Find where the given text appears and provide that cell's center as (X, Y) coordinate. 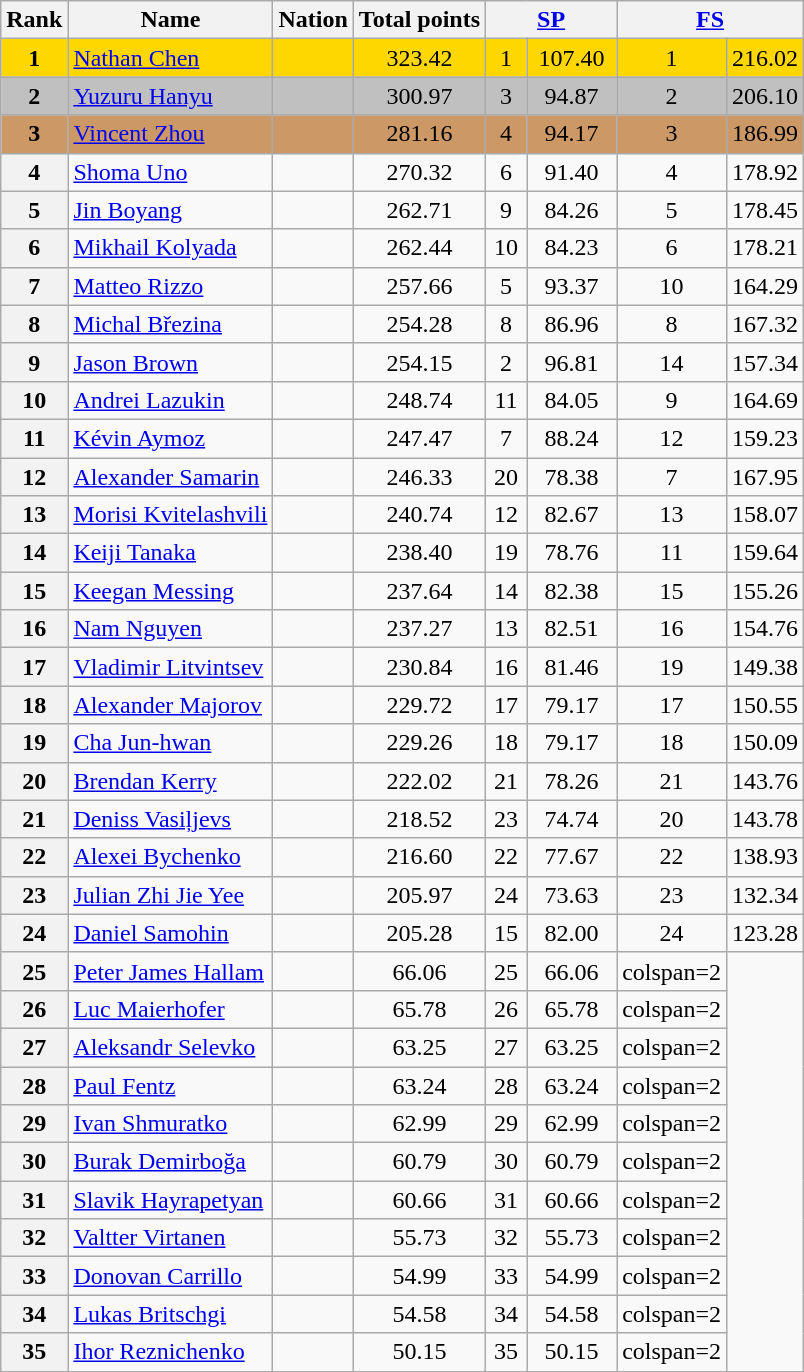
Name (170, 20)
Lukas Britschgi (170, 1314)
107.40 (572, 58)
78.26 (572, 781)
262.44 (419, 248)
254.28 (419, 324)
178.21 (766, 248)
Michal Březina (170, 324)
123.28 (766, 933)
82.51 (572, 629)
300.97 (419, 96)
Slavik Hayrapetyan (170, 1200)
229.26 (419, 743)
216.60 (419, 857)
254.15 (419, 362)
82.67 (572, 515)
84.05 (572, 400)
86.96 (572, 324)
Shoma Uno (170, 172)
Alexei Bychenko (170, 857)
Nathan Chen (170, 58)
205.28 (419, 933)
237.64 (419, 591)
Jason Brown (170, 362)
143.78 (766, 819)
Ihor Reznichenko (170, 1352)
Alexander Majorov (170, 705)
Luc Maierhofer (170, 1009)
237.27 (419, 629)
Keiji Tanaka (170, 553)
Julian Zhi Jie Yee (170, 895)
150.55 (766, 705)
246.33 (419, 477)
Mikhail Kolyada (170, 248)
Paul Fentz (170, 1085)
186.99 (766, 134)
FS (710, 20)
150.09 (766, 743)
96.81 (572, 362)
82.38 (572, 591)
229.72 (419, 705)
323.42 (419, 58)
91.40 (572, 172)
93.37 (572, 286)
158.07 (766, 515)
Andrei Lazukin (170, 400)
Yuzuru Hanyu (170, 96)
178.92 (766, 172)
167.95 (766, 477)
Daniel Samohin (170, 933)
82.00 (572, 933)
Brendan Kerry (170, 781)
Rank (34, 20)
84.26 (572, 210)
Matteo Rizzo (170, 286)
Valtter Virtanen (170, 1238)
Kévin Aymoz (170, 438)
Burak Demirboğa (170, 1162)
Vincent Zhou (170, 134)
132.34 (766, 895)
230.84 (419, 667)
247.47 (419, 438)
81.46 (572, 667)
Deniss Vasiļjevs (170, 819)
94.87 (572, 96)
94.17 (572, 134)
257.66 (419, 286)
78.38 (572, 477)
164.69 (766, 400)
248.74 (419, 400)
205.97 (419, 895)
88.24 (572, 438)
73.63 (572, 895)
Nam Nguyen (170, 629)
167.32 (766, 324)
Alexander Samarin (170, 477)
77.67 (572, 857)
178.45 (766, 210)
138.93 (766, 857)
Total points (419, 20)
154.76 (766, 629)
222.02 (419, 781)
157.34 (766, 362)
240.74 (419, 515)
Peter James Hallam (170, 971)
SP (552, 20)
270.32 (419, 172)
281.16 (419, 134)
218.52 (419, 819)
238.40 (419, 553)
Jin Boyang (170, 210)
206.10 (766, 96)
159.64 (766, 553)
143.76 (766, 781)
Ivan Shmuratko (170, 1124)
159.23 (766, 438)
74.74 (572, 819)
149.38 (766, 667)
Keegan Messing (170, 591)
Cha Jun-hwan (170, 743)
Vladimir Litvintsev (170, 667)
164.29 (766, 286)
84.23 (572, 248)
Nation (313, 20)
78.76 (572, 553)
155.26 (766, 591)
216.02 (766, 58)
Aleksandr Selevko (170, 1047)
Morisi Kvitelashvili (170, 515)
Donovan Carrillo (170, 1276)
262.71 (419, 210)
